Provide the (x, y) coordinate of the cell's center where the given text is located.  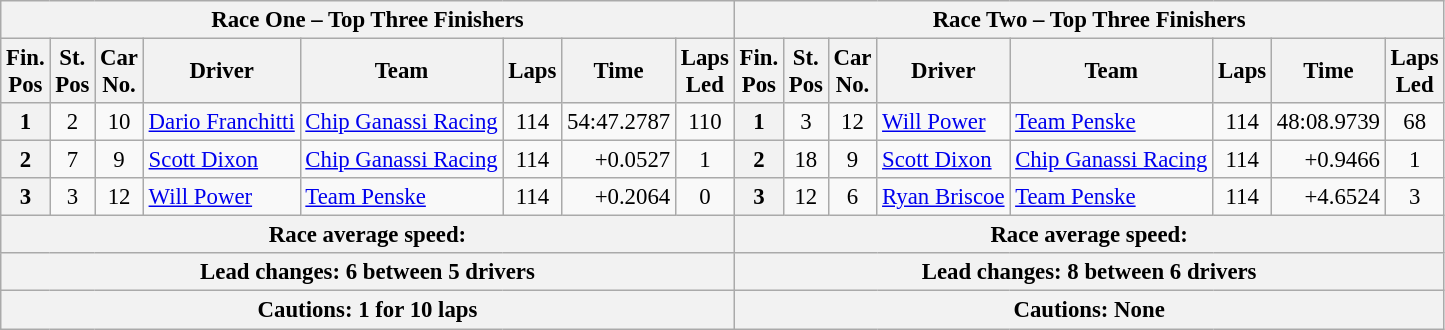
10 (120, 122)
+0.0527 (619, 160)
Ryan Briscoe (944, 197)
Cautions: None (1089, 310)
Race One – Top Three Finishers (368, 20)
Cautions: 1 for 10 laps (368, 310)
7 (72, 160)
+0.2064 (619, 197)
+4.6524 (1329, 197)
54:47.2787 (619, 122)
18 (806, 160)
Race Two – Top Three Finishers (1089, 20)
Lead changes: 8 between 6 drivers (1089, 273)
68 (1414, 122)
48:08.9739 (1329, 122)
+0.9466 (1329, 160)
110 (704, 122)
6 (852, 197)
0 (704, 197)
Dario Franchitti (222, 122)
Lead changes: 6 between 5 drivers (368, 273)
